Scan for the cell matching the given text and deliver its [X, Y] coordinate at center. 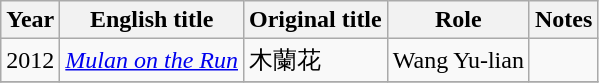
Role [458, 20]
Notes [563, 20]
Year [30, 20]
Original title [316, 20]
Mulan on the Run [152, 60]
木蘭花 [316, 60]
2012 [30, 60]
English title [152, 20]
Wang Yu-lian [458, 60]
